From the cell containing the given text, extract its center point as [x, y] coordinate. 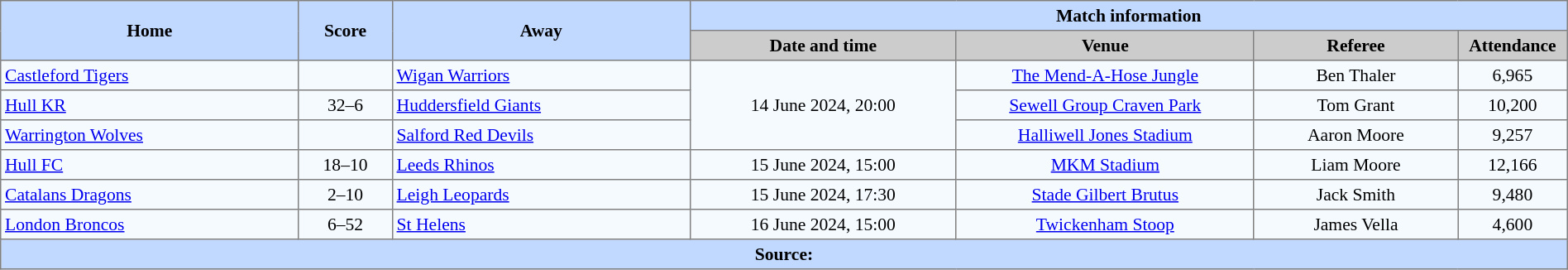
Home [150, 31]
Tom Grant [1355, 105]
10,200 [1513, 105]
16 June 2024, 15:00 [823, 224]
Score [346, 31]
Date and time [823, 46]
Leeds Rhinos [541, 165]
4,600 [1513, 224]
Castleford Tigers [150, 75]
Sewell Group Craven Park [1105, 105]
MKM Stadium [1105, 165]
Huddersfield Giants [541, 105]
Attendance [1513, 46]
Hull FC [150, 165]
6–52 [346, 224]
Aaron Moore [1355, 135]
London Broncos [150, 224]
Ben Thaler [1355, 75]
Away [541, 31]
Warrington Wolves [150, 135]
2–10 [346, 195]
15 June 2024, 17:30 [823, 195]
Twickenham Stoop [1105, 224]
9,480 [1513, 195]
Match information [1128, 16]
Leigh Leopards [541, 195]
Source: [784, 254]
32–6 [346, 105]
6,965 [1513, 75]
St Helens [541, 224]
12,166 [1513, 165]
Wigan Warriors [541, 75]
The Mend-A-Hose Jungle [1105, 75]
James Vella [1355, 224]
Hull KR [150, 105]
9,257 [1513, 135]
Salford Red Devils [541, 135]
Venue [1105, 46]
Halliwell Jones Stadium [1105, 135]
Jack Smith [1355, 195]
15 June 2024, 15:00 [823, 165]
14 June 2024, 20:00 [823, 105]
Referee [1355, 46]
18–10 [346, 165]
Stade Gilbert Brutus [1105, 195]
Liam Moore [1355, 165]
Catalans Dragons [150, 195]
